Output the [x, y] coordinate of the center of the cell containing the given text.  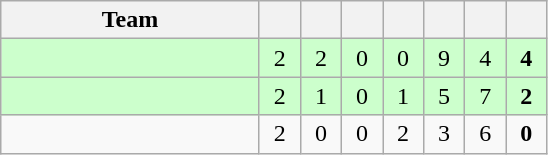
6 [486, 134]
9 [444, 58]
5 [444, 96]
3 [444, 134]
Team [130, 20]
7 [486, 96]
